Identify which cell holds the provided text, then report its [x, y] central coordinate. 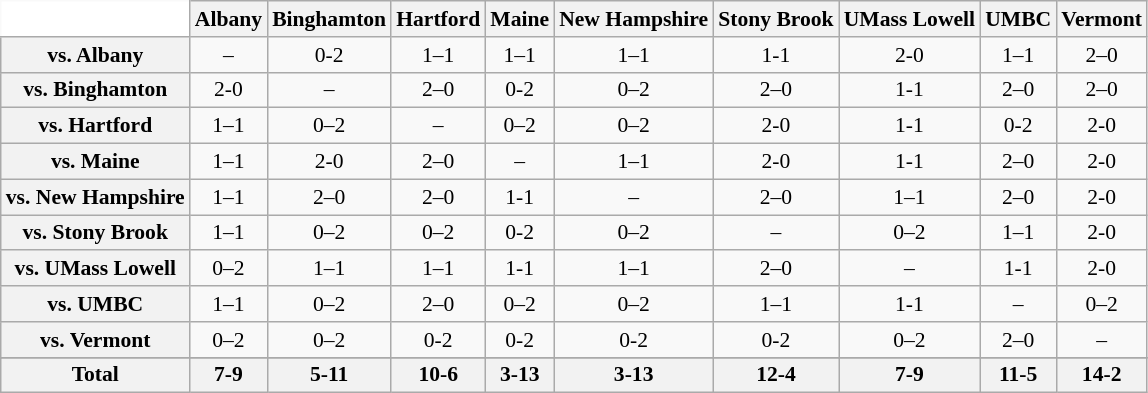
vs. UMass Lowell [96, 269]
vs. Binghamton [96, 90]
New Hampshire [634, 19]
vs. Vermont [96, 340]
UMass Lowell [910, 19]
Binghamton [329, 19]
vs. Hartford [96, 126]
vs. Albany [96, 55]
11-5 [1018, 375]
vs. Stony Brook [96, 233]
Hartford [438, 19]
Vermont [1102, 19]
Albany [228, 19]
vs. UMBC [96, 304]
Stony Brook [776, 19]
10-6 [438, 375]
14-2 [1102, 375]
UMBC [1018, 19]
12-4 [776, 375]
Maine [520, 19]
vs. New Hampshire [96, 197]
5-11 [329, 375]
vs. Maine [96, 162]
Total [96, 375]
